Search for the cell housing the specified text and yield its (x, y) center coordinate. 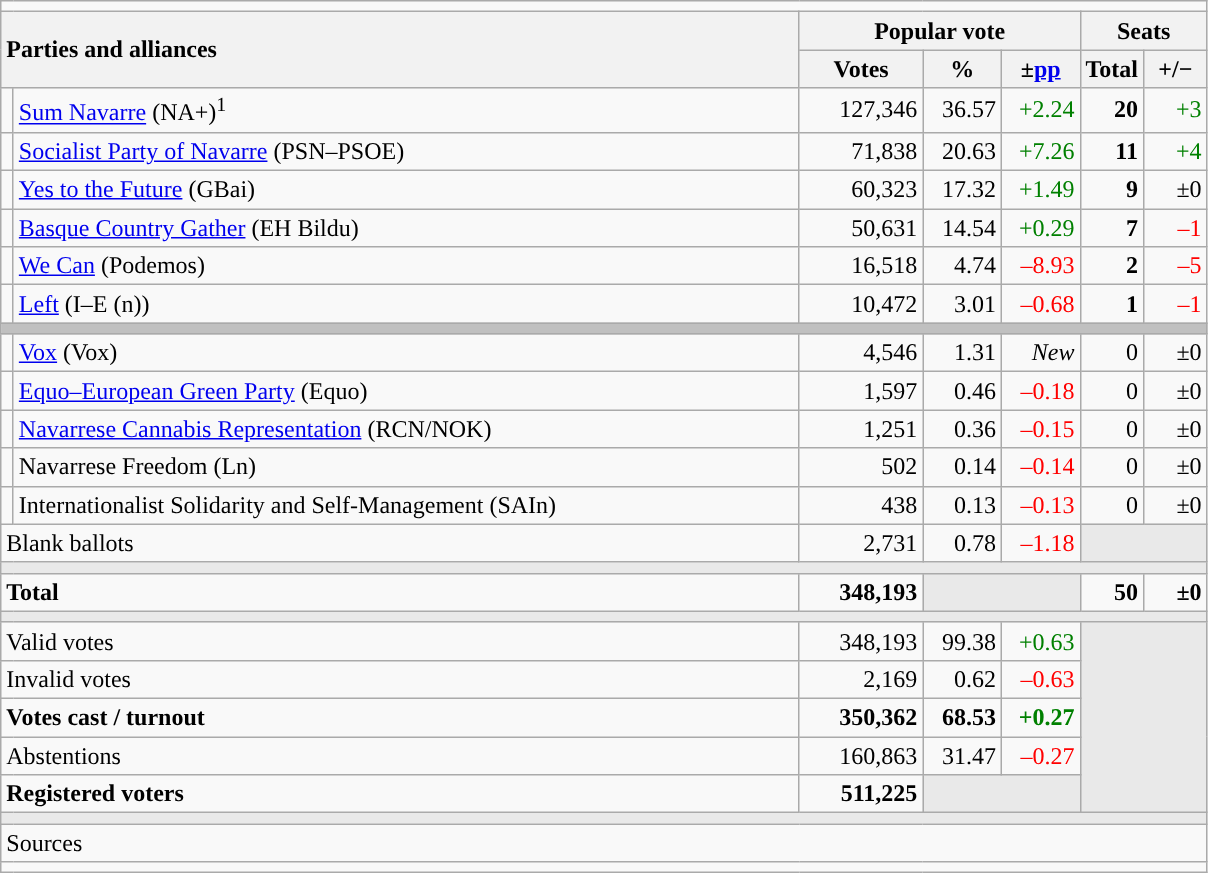
31.47 (962, 756)
Equo–European Green Party (Equo) (406, 391)
Internationalist Solidarity and Self-Management (SAIn) (406, 505)
1 (1112, 304)
60,323 (861, 190)
Sources (604, 843)
+/− (1176, 69)
3.01 (962, 304)
2 (1112, 266)
±pp (1040, 69)
Sum Navarre (NA+)1 (406, 110)
0.46 (962, 391)
0.62 (962, 679)
4.74 (962, 266)
Votes (861, 69)
71,838 (861, 151)
7 (1112, 228)
–5 (1176, 266)
Popular vote (940, 31)
99.38 (962, 641)
36.57 (962, 110)
Left (I–E (n)) (406, 304)
Abstentions (400, 756)
Yes to the Future (GBai) (406, 190)
50 (1112, 592)
–0.63 (1040, 679)
–0.27 (1040, 756)
New (1040, 353)
2,169 (861, 679)
–1.18 (1040, 543)
16,518 (861, 266)
+0.63 (1040, 641)
20.63 (962, 151)
14.54 (962, 228)
Navarrese Freedom (Ln) (406, 467)
350,362 (861, 718)
–0.14 (1040, 467)
1.31 (962, 353)
160,863 (861, 756)
–0.68 (1040, 304)
Navarrese Cannabis Representation (RCN/NOK) (406, 429)
+0.29 (1040, 228)
20 (1112, 110)
+2.24 (1040, 110)
+4 (1176, 151)
Invalid votes (400, 679)
–0.15 (1040, 429)
0.36 (962, 429)
–0.13 (1040, 505)
9 (1112, 190)
4,546 (861, 353)
1,597 (861, 391)
11 (1112, 151)
Valid votes (400, 641)
502 (861, 467)
+3 (1176, 110)
68.53 (962, 718)
+7.26 (1040, 151)
% (962, 69)
Basque Country Gather (EH Bildu) (406, 228)
0.13 (962, 505)
Seats (1144, 31)
Parties and alliances (400, 50)
Blank ballots (400, 543)
+1.49 (1040, 190)
50,631 (861, 228)
511,225 (861, 794)
2,731 (861, 543)
17.32 (962, 190)
10,472 (861, 304)
Socialist Party of Navarre (PSN–PSOE) (406, 151)
+0.27 (1040, 718)
127,346 (861, 110)
We Can (Podemos) (406, 266)
Vox (Vox) (406, 353)
438 (861, 505)
Registered voters (400, 794)
0.78 (962, 543)
–8.93 (1040, 266)
Votes cast / turnout (400, 718)
0.14 (962, 467)
1,251 (861, 429)
–0.18 (1040, 391)
